From the cell containing the given text, extract its center point as [X, Y] coordinate. 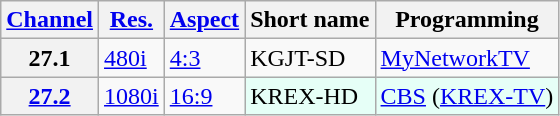
KGJT-SD [310, 58]
4:3 [204, 58]
27.2 [50, 96]
CBS (KREX-TV) [467, 96]
27.1 [50, 58]
Res. [132, 20]
Programming [467, 20]
480i [132, 58]
Short name [310, 20]
1080i [132, 96]
KREX-HD [310, 96]
Aspect [204, 20]
MyNetworkTV [467, 58]
16:9 [204, 96]
Channel [50, 20]
